Detect which cell encompasses the target text, then output its (X, Y) center coordinate. 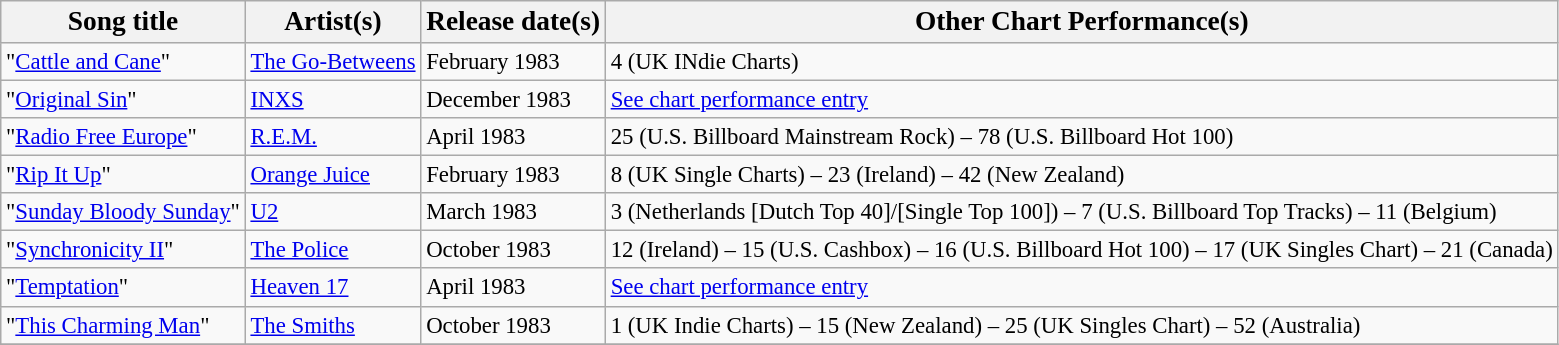
The Police (333, 250)
Heaven 17 (333, 288)
Orange Juice (333, 175)
3 (Netherlands [Dutch Top 40]/[Single Top 100]) – 7 (U.S. Billboard Top Tracks) – 11 (Belgium) (1082, 212)
U2 (333, 212)
1 (UK Indie Charts) – 15 (New Zealand) – 25 (UK Singles Chart) – 52 (Australia) (1082, 325)
Artist(s) (333, 22)
25 (U.S. Billboard Mainstream Rock) – 78 (U.S. Billboard Hot 100) (1082, 137)
"Sunday Bloody Sunday" (123, 212)
12 (Ireland) – 15 (U.S. Cashbox) – 16 (U.S. Billboard Hot 100) – 17 (UK Singles Chart) – 21 (Canada) (1082, 250)
INXS (333, 100)
R.E.M. (333, 137)
The Go-Betweens (333, 62)
December 1983 (514, 100)
Other Chart Performance(s) (1082, 22)
The Smiths (333, 325)
8 (UK Single Charts) – 23 (Ireland) – 42 (New Zealand) (1082, 175)
"Temptation" (123, 288)
"This Charming Man" (123, 325)
"Original Sin" (123, 100)
4 (UK INdie Charts) (1082, 62)
"Rip It Up" (123, 175)
Release date(s) (514, 22)
"Cattle and Cane" (123, 62)
"Synchronicity II" (123, 250)
Song title (123, 22)
March 1983 (514, 212)
"Radio Free Europe" (123, 137)
